Output the (X, Y) coordinate of the center of the cell containing the given text.  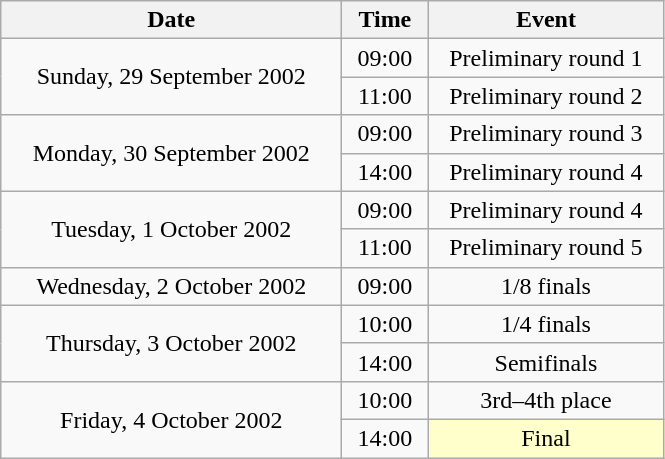
Time (385, 20)
1/4 finals (546, 324)
Wednesday, 2 October 2002 (172, 286)
Semifinals (546, 362)
3rd–4th place (546, 400)
Thursday, 3 October 2002 (172, 343)
Preliminary round 5 (546, 248)
Preliminary round 3 (546, 134)
Sunday, 29 September 2002 (172, 77)
1/8 finals (546, 286)
Preliminary round 1 (546, 58)
Date (172, 20)
Event (546, 20)
Final (546, 438)
Preliminary round 2 (546, 96)
Tuesday, 1 October 2002 (172, 229)
Monday, 30 September 2002 (172, 153)
Friday, 4 October 2002 (172, 419)
